Provide the [x, y] coordinate of the cell's center where the given text is located.  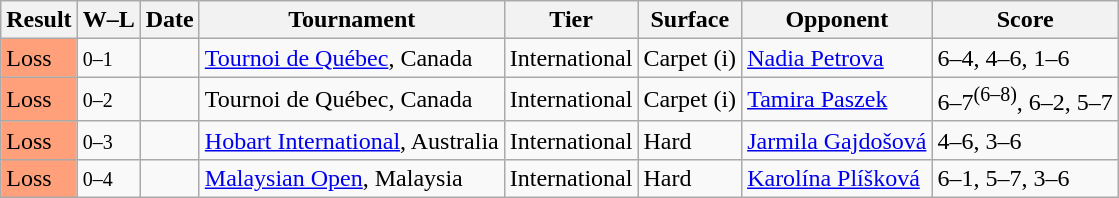
Tamira Paszek [837, 100]
Result [39, 20]
6–7(6–8), 6–2, 5–7 [1025, 100]
Malaysian Open, Malaysia [352, 178]
0–3 [108, 140]
0–4 [108, 178]
6–1, 5–7, 3–6 [1025, 178]
Date [170, 20]
Surface [690, 20]
Hobart International, Australia [352, 140]
Opponent [837, 20]
Tournament [352, 20]
W–L [108, 20]
4–6, 3–6 [1025, 140]
Score [1025, 20]
6–4, 4–6, 1–6 [1025, 58]
Tier [571, 20]
0–2 [108, 100]
0–1 [108, 58]
Nadia Petrova [837, 58]
Karolína Plíšková [837, 178]
Jarmila Gajdošová [837, 140]
